Find where the given text appears and provide that cell's center as (x, y) coordinate. 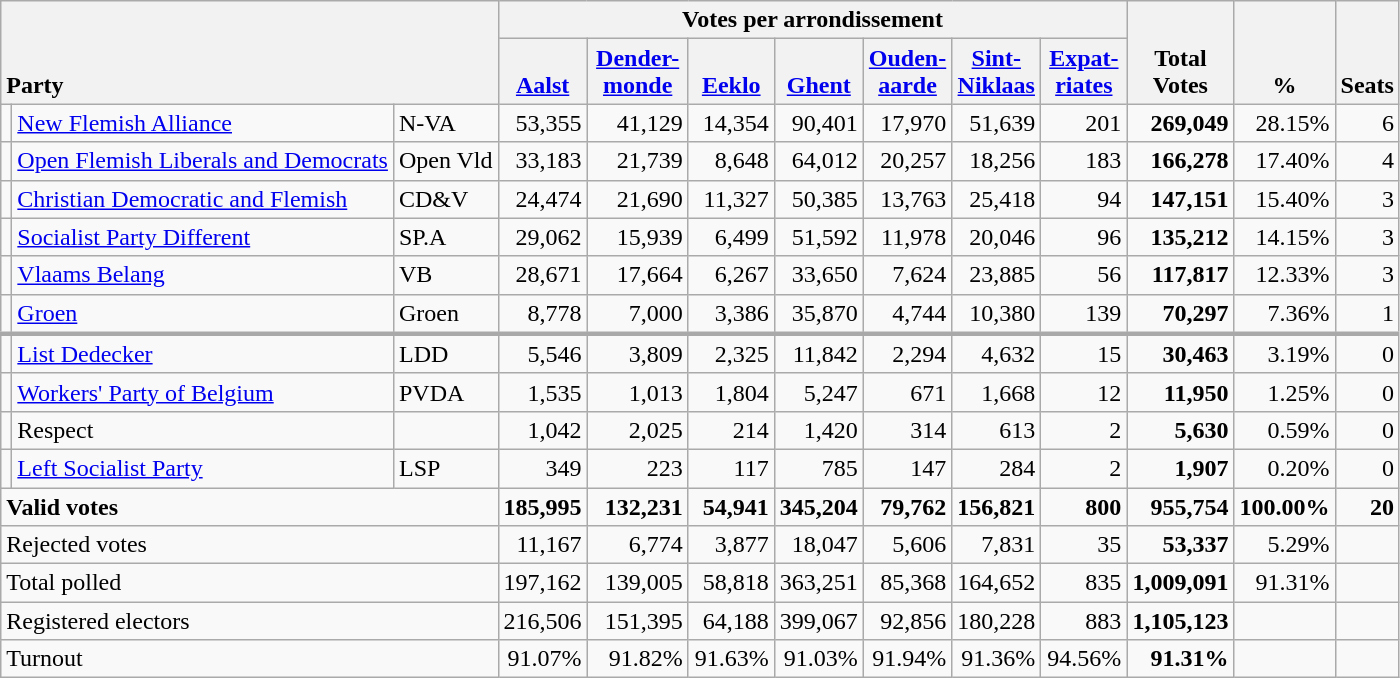
883 (1084, 621)
399,067 (818, 621)
SP.A (446, 237)
85,368 (907, 583)
PVDA (446, 392)
216,506 (542, 621)
List Dedecker (203, 354)
135,212 (1180, 237)
New Flemish Alliance (203, 123)
64,012 (818, 161)
180,228 (996, 621)
15.40% (1284, 199)
1,042 (542, 430)
314 (907, 430)
35 (1084, 545)
1,009,091 (1180, 583)
7,831 (996, 545)
11,327 (731, 199)
4,632 (996, 354)
5,630 (1180, 430)
Workers' Party of Belgium (203, 392)
0.20% (1284, 468)
6,774 (638, 545)
284 (996, 468)
6,267 (731, 275)
21,739 (638, 161)
15 (1084, 354)
5,546 (542, 354)
3,877 (731, 545)
164,652 (996, 583)
6,499 (731, 237)
Aalst (542, 72)
2,294 (907, 354)
955,754 (1180, 507)
835 (1084, 583)
30,463 (1180, 354)
Total Votes (1180, 52)
90,401 (818, 123)
1,804 (731, 392)
1.25% (1284, 392)
613 (996, 430)
8,648 (731, 161)
1,535 (542, 392)
Eeklo (731, 72)
58,818 (731, 583)
671 (907, 392)
11,167 (542, 545)
2,325 (731, 354)
21,690 (638, 199)
33,183 (542, 161)
94 (1084, 199)
91.94% (907, 659)
51,639 (996, 123)
18,256 (996, 161)
41,129 (638, 123)
Socialist Party Different (203, 237)
6 (1367, 123)
5.29% (1284, 545)
53,337 (1180, 545)
214 (731, 430)
53,355 (542, 123)
17,664 (638, 275)
156,821 (996, 507)
24,474 (542, 199)
4 (1367, 161)
4,744 (907, 314)
33,650 (818, 275)
35,870 (818, 314)
1,013 (638, 392)
91.63% (731, 659)
117 (731, 468)
Respect (203, 430)
139,005 (638, 583)
91.82% (638, 659)
28.15% (1284, 123)
% (1284, 52)
147 (907, 468)
Vlaams Belang (203, 275)
12 (1084, 392)
29,062 (542, 237)
1 (1367, 314)
11,978 (907, 237)
14.15% (1284, 237)
92,856 (907, 621)
363,251 (818, 583)
3,386 (731, 314)
91.36% (996, 659)
91.07% (542, 659)
Seats (1367, 52)
3,809 (638, 354)
132,231 (638, 507)
5,247 (818, 392)
185,995 (542, 507)
54,941 (731, 507)
51,592 (818, 237)
50,385 (818, 199)
LDD (446, 354)
151,395 (638, 621)
Party (250, 52)
LSP (446, 468)
3.19% (1284, 354)
166,278 (1180, 161)
345,204 (818, 507)
11,842 (818, 354)
N-VA (446, 123)
Valid votes (250, 507)
2,025 (638, 430)
Sint-Niklaas (996, 72)
23,885 (996, 275)
Expat- riates (1084, 72)
13,763 (907, 199)
117,817 (1180, 275)
7,000 (638, 314)
1,907 (1180, 468)
223 (638, 468)
1,105,123 (1180, 621)
Turnout (250, 659)
96 (1084, 237)
94.56% (1084, 659)
56 (1084, 275)
20,257 (907, 161)
20 (1367, 507)
269,049 (1180, 123)
64,188 (731, 621)
1,420 (818, 430)
70,297 (1180, 314)
800 (1084, 507)
28,671 (542, 275)
1,668 (996, 392)
20,046 (996, 237)
91.03% (818, 659)
785 (818, 468)
5,606 (907, 545)
Left Socialist Party (203, 468)
CD&V (446, 199)
8,778 (542, 314)
201 (1084, 123)
Ghent (818, 72)
0.59% (1284, 430)
17.40% (1284, 161)
17,970 (907, 123)
Total polled (250, 583)
12.33% (1284, 275)
79,762 (907, 507)
100.00% (1284, 507)
Registered electors (250, 621)
14,354 (731, 123)
VB (446, 275)
349 (542, 468)
Rejected votes (250, 545)
10,380 (996, 314)
183 (1084, 161)
139 (1084, 314)
18,047 (818, 545)
Votes per arrondissement (812, 20)
7,624 (907, 275)
Open Flemish Liberals and Democrats (203, 161)
197,162 (542, 583)
147,151 (1180, 199)
Dender- monde (638, 72)
Ouden- aarde (907, 72)
25,418 (996, 199)
11,950 (1180, 392)
15,939 (638, 237)
Christian Democratic and Flemish (203, 199)
7.36% (1284, 314)
Open Vld (446, 161)
